Return the (X, Y) coordinate for the center point of the cell that contains the specified text.  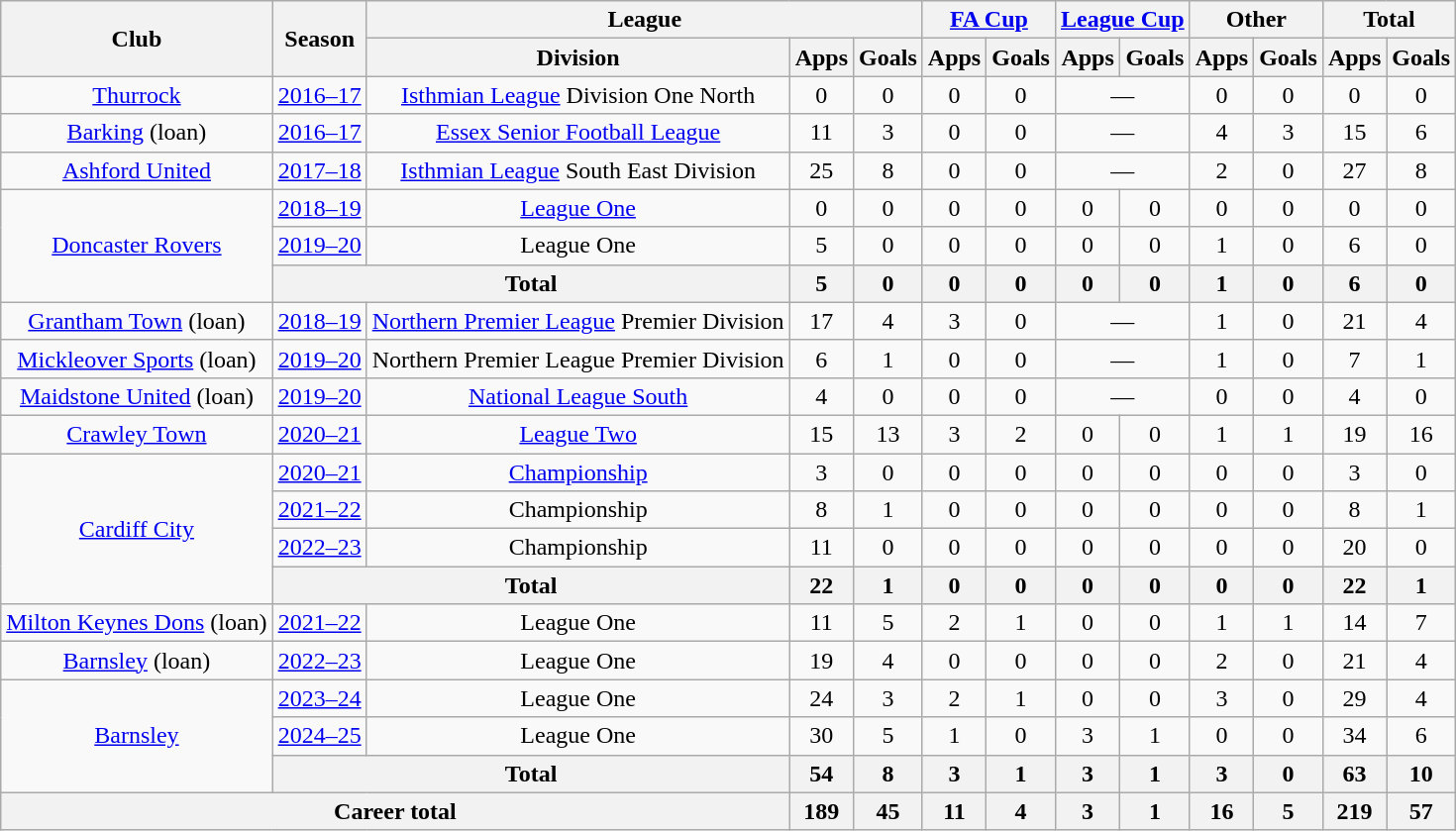
54 (821, 774)
2017–18 (319, 170)
FA Cup (988, 20)
Barnsley (137, 736)
27 (1354, 170)
Crawley Town (137, 434)
30 (821, 736)
2024–25 (319, 736)
League Cup (1122, 20)
Grantham Town (loan) (137, 321)
219 (1354, 811)
Milton Keynes Dons (loan) (137, 623)
Thurrock (137, 95)
National League South (578, 396)
Essex Senior Football League (578, 133)
13 (888, 434)
20 (1354, 548)
Maidstone United (loan) (137, 396)
29 (1354, 698)
Cardiff City (137, 529)
45 (888, 811)
34 (1354, 736)
24 (821, 698)
Other (1256, 20)
63 (1354, 774)
Barking (loan) (137, 133)
Division (578, 57)
Isthmian League Division One North (578, 95)
Mickleover Sports (loan) (137, 359)
Club (137, 39)
Career total (395, 811)
Ashford United (137, 170)
League (644, 20)
10 (1421, 774)
Doncaster Rovers (137, 246)
League Two (578, 434)
189 (821, 811)
14 (1354, 623)
57 (1421, 811)
Isthmian League South East Division (578, 170)
Season (319, 39)
2023–24 (319, 698)
Barnsley (loan) (137, 661)
17 (821, 321)
25 (821, 170)
